Identify which cell holds the provided text, then report its [x, y] central coordinate. 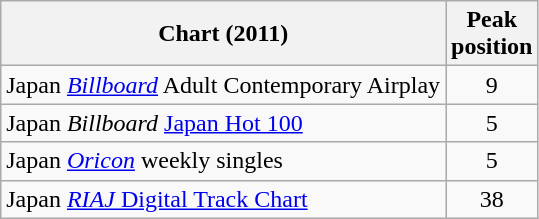
Japan RIAJ Digital Track Chart [224, 199]
Chart (2011) [224, 34]
Japan Billboard Japan Hot 100 [224, 123]
38 [492, 199]
Peakposition [492, 34]
Japan Oricon weekly singles [224, 161]
9 [492, 85]
Japan Billboard Adult Contemporary Airplay [224, 85]
